Output the [X, Y] coordinate of the center of the cell containing the given text.  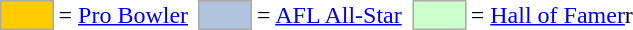
= AFL All-Star [330, 15]
= Pro Bowler [124, 15]
